Search for the cell housing the specified text and yield its (X, Y) center coordinate. 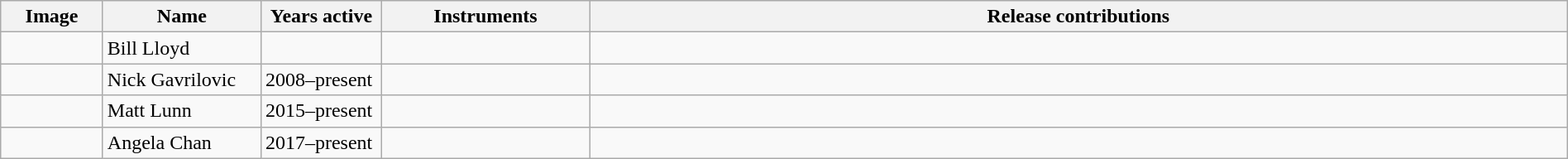
Nick Gavrilovic (182, 79)
Release contributions (1078, 17)
Years active (321, 17)
2017–present (321, 142)
2015–present (321, 111)
Image (52, 17)
Matt Lunn (182, 111)
Bill Lloyd (182, 48)
Name (182, 17)
2008–present (321, 79)
Angela Chan (182, 142)
Instruments (485, 17)
